Capture the cell that displays the provided text and extract its [x, y] central coordinate. 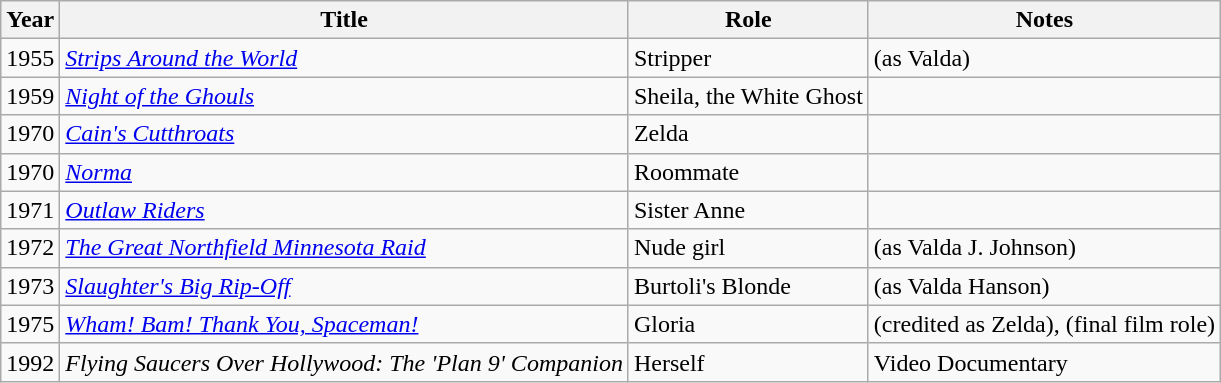
1975 [30, 324]
Strips Around the World [344, 58]
Sheila, the White Ghost [748, 96]
Role [748, 20]
Gloria [748, 324]
Video Documentary [1044, 362]
Wham! Bam! Thank You, Spaceman! [344, 324]
Norma [344, 172]
Title [344, 20]
Cain's Cutthroats [344, 134]
Sister Anne [748, 210]
Outlaw Riders [344, 210]
Stripper [748, 58]
Herself [748, 362]
1992 [30, 362]
(as Valda) [1044, 58]
Zelda [748, 134]
Burtoli's Blonde [748, 286]
Night of the Ghouls [344, 96]
(credited as Zelda), (final film role) [1044, 324]
Notes [1044, 20]
1955 [30, 58]
1972 [30, 248]
Year [30, 20]
1973 [30, 286]
(as Valda Hanson) [1044, 286]
(as Valda J. Johnson) [1044, 248]
1959 [30, 96]
Slaughter's Big Rip-Off [344, 286]
Roommate [748, 172]
Flying Saucers Over Hollywood: The 'Plan 9' Companion [344, 362]
The Great Northfield Minnesota Raid [344, 248]
Nude girl [748, 248]
1971 [30, 210]
